Locate the cell with the specified text and output its [X, Y] center coordinate. 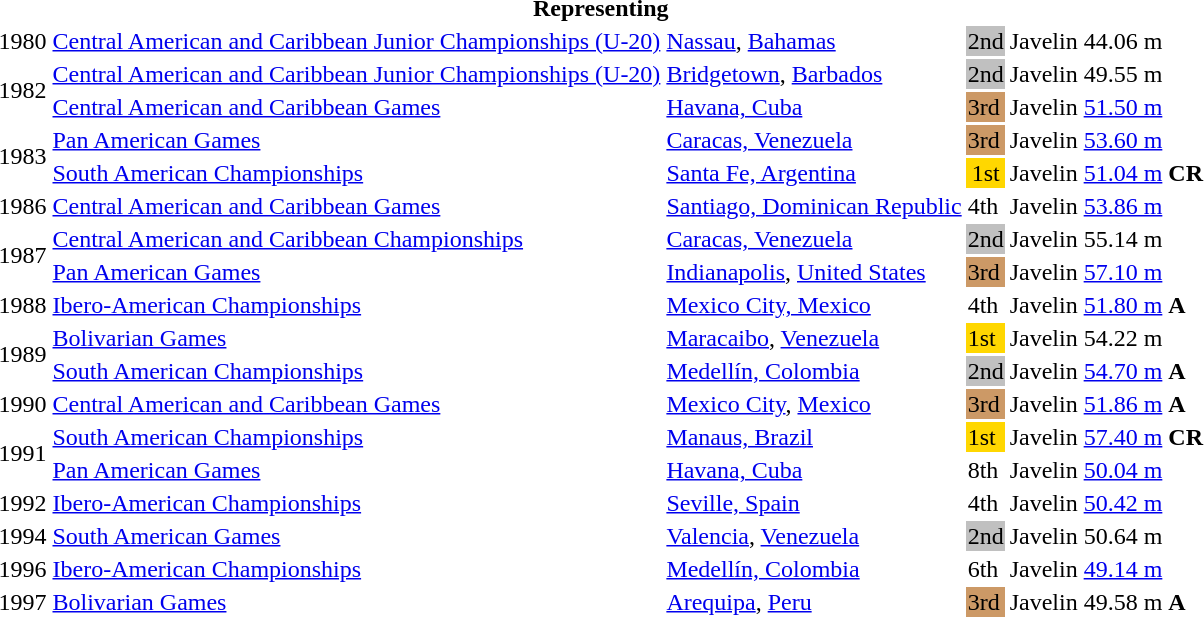
Bridgetown, Barbados [814, 74]
Central American and Caribbean Championships [356, 239]
57.40 m CR [1143, 437]
50.42 m [1143, 503]
53.60 m [1143, 140]
Valencia, Venezuela [814, 536]
Seville, Spain [814, 503]
51.50 m [1143, 107]
49.55 m [1143, 74]
Indianapolis, United States [814, 272]
51.04 m CR [1143, 173]
Santa Fe, Argentina [814, 173]
53.86 m [1143, 206]
44.06 m [1143, 41]
8th [986, 470]
Nassau, Bahamas [814, 41]
49.58 m A [1143, 602]
49.14 m [1143, 569]
54.70 m A [1143, 371]
50.64 m [1143, 536]
Maracaibo, Venezuela [814, 338]
Santiago, Dominican Republic [814, 206]
6th [986, 569]
54.22 m [1143, 338]
51.80 m A [1143, 305]
South American Games [356, 536]
55.14 m [1143, 239]
Manaus, Brazil [814, 437]
Arequipa, Peru [814, 602]
57.10 m [1143, 272]
51.86 m A [1143, 404]
50.04 m [1143, 470]
